Extract the [x, y] coordinate from the center of the cell holding the provided text.  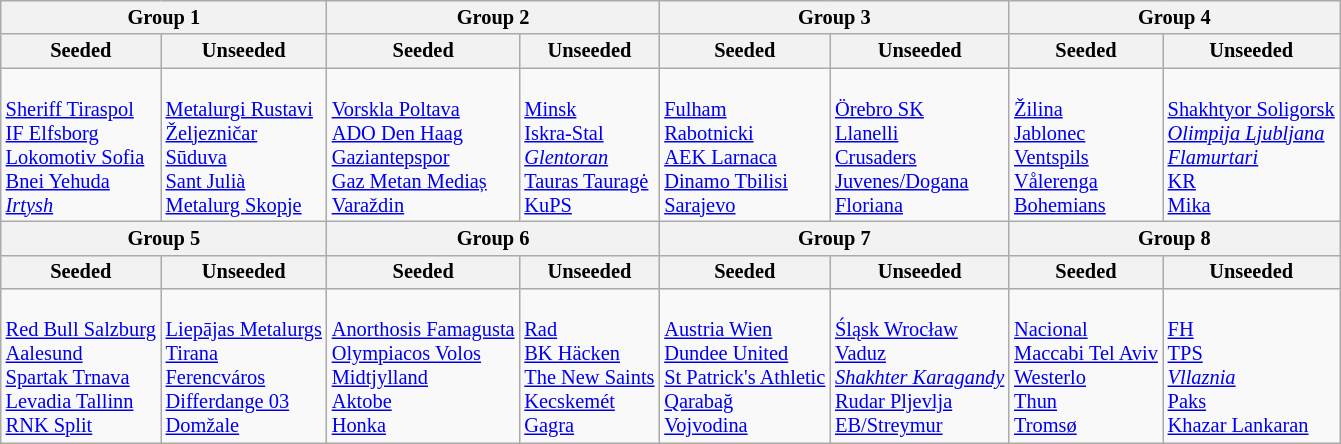
Red Bull Salzburg Aalesund Spartak Trnava Levadia Tallinn RNK Split [81, 366]
Group 8 [1174, 238]
Nacional Maccabi Tel Aviv Westerlo Thun Tromsø [1086, 366]
Group 6 [494, 238]
Liepājas Metalurgs Tirana Ferencváros Differdange 03 Domžale [244, 366]
Žilina Jablonec Ventspils Vålerenga Bohemians [1086, 145]
Shakhtyor Soligorsk Olimpija Ljubljana Flamurtari KR Mika [1252, 145]
Anorthosis Famagusta Olympiacos Volos Midtjylland Aktobe Honka [424, 366]
Vorskla Poltava ADO Den Haag Gaziantepspor Gaz Metan Mediaș Varaždin [424, 145]
Austria Wien Dundee United St Patrick's Athletic Qarabağ Vojvodina [744, 366]
Śląsk Wrocław Vaduz Shakhter Karagandy Rudar Pljevlja EB/Streymur [920, 366]
Metalurgi Rustavi Željezničar Sūduva Sant Julià Metalurg Skopje [244, 145]
Group 5 [164, 238]
Group 2 [494, 17]
Sheriff Tiraspol IF Elfsborg Lokomotiv Sofia Bnei Yehuda Irtysh [81, 145]
Group 7 [834, 238]
Örebro SK Llanelli Crusaders Juvenes/Dogana Floriana [920, 145]
Group 3 [834, 17]
Fulham Rabotnicki AEK Larnaca Dinamo Tbilisi Sarajevo [744, 145]
Group 1 [164, 17]
FH TPS Vllaznia Paks Khazar Lankaran [1252, 366]
Rad BK Häcken The New Saints Kecskemét Gagra [589, 366]
Group 4 [1174, 17]
Minsk Iskra-Stal Glentoran Tauras Tauragė KuPS [589, 145]
